Detect which cell encompasses the target text, then output its [x, y] center coordinate. 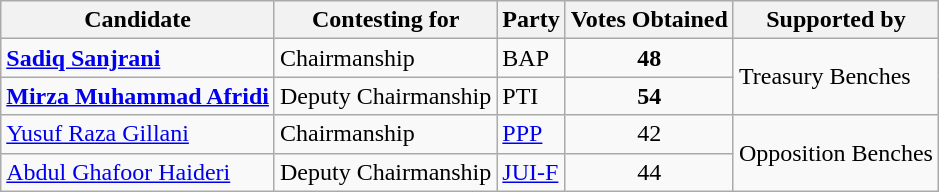
Abdul Ghafoor Haideri [138, 172]
Contesting for [385, 20]
PTI [531, 96]
Yusuf Raza Gillani [138, 134]
Party [531, 20]
Opposition Benches [836, 153]
48 [649, 58]
Votes Obtained [649, 20]
Supported by [836, 20]
BAP [531, 58]
Mirza Muhammad Afridi [138, 96]
Candidate [138, 20]
Sadiq Sanjrani [138, 58]
42 [649, 134]
44 [649, 172]
JUI-F [531, 172]
PPP [531, 134]
Treasury Benches [836, 77]
54 [649, 96]
